Output the (X, Y) coordinate of the center of the cell containing the given text.  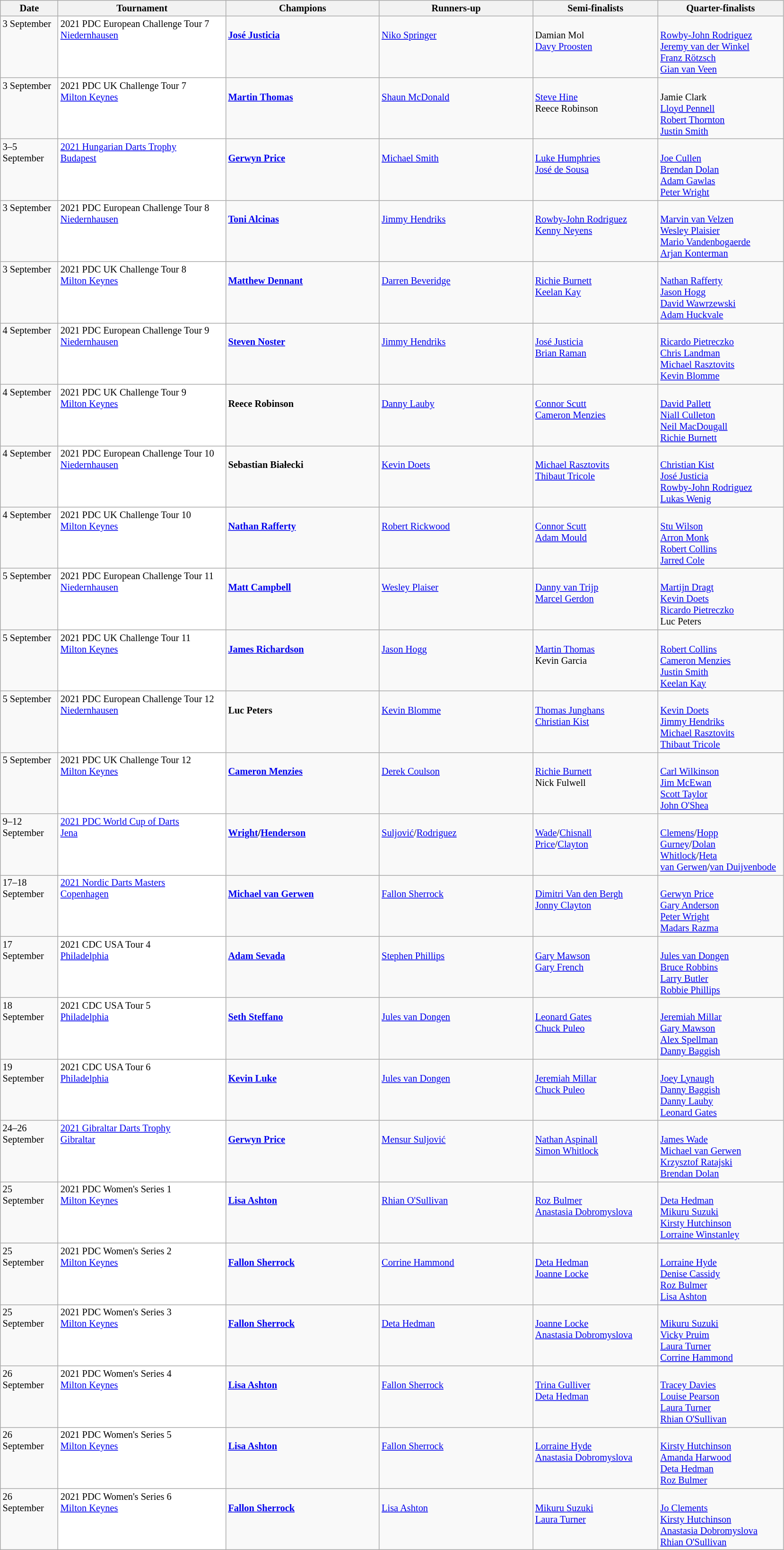
Deta Hedman Mikuru Suzuki Kirsty Hutchinson Lorraine Winstanley (721, 1212)
Connor Scutt Cameron Menzies (596, 415)
Lorraine Hyde Anastasia Dobromyslova (596, 1458)
Jo Clements Kirsty Hutchinson Anastasia Dobromyslova Rhian O'Sullivan (721, 1519)
José Justicia (303, 47)
Kevin Blomme (456, 722)
Luc Peters (303, 722)
Robert Collins Cameron Menzies Justin Smith Keelan Kay (721, 661)
19 September (29, 1090)
3–5 September (29, 169)
9–12 September (29, 845)
Christian Kist José Justicia Rowby-John Rodriguez Lukas Wenig (721, 476)
José Justicia Brian Raman (596, 353)
Quarter-finalists (721, 8)
Suljović/Rodriguez (456, 845)
Nathan Rafferty (303, 537)
2021 CDC USA Tour 6 Philadelphia (142, 1090)
2021 PDC UK Challenge Tour 12 Milton Keynes (142, 783)
Martin Thomas Kevin Garcia (596, 661)
Mikuru Suzuki Vicky Pruim Laura Turner Corrine Hammond (721, 1335)
2021 PDC Women's Series 4 Milton Keynes (142, 1396)
Robert Rickwood (456, 537)
2021 PDC European Challenge Tour 12 Niedernhausen (142, 722)
Matthew Dennant (303, 292)
Champions (303, 8)
Shaun McDonald (456, 108)
Connor Scutt Adam Mould (596, 537)
2021 PDC Women's Series 6 Milton Keynes (142, 1519)
Niko Springer (456, 47)
24–26 September (29, 1151)
Adam Sevada (303, 967)
Richie Burnett Nick Fulwell (596, 783)
Tournament (142, 8)
Steve Hine Reece Robinson (596, 108)
2021 PDC Women's Series 5 Milton Keynes (142, 1458)
Wade/Chisnall Price/Clayton (596, 845)
Gary Mawson Gary French (596, 967)
Michael van Gerwen (303, 906)
2021 PDC UK Challenge Tour 10 Milton Keynes (142, 537)
Stephen Phillips (456, 967)
2021 PDC European Challenge Tour 11 Niedernhausen (142, 599)
2021 PDC World Cup of Darts Jena (142, 845)
Lorraine Hyde Denise Cassidy Roz Bulmer Lisa Ashton (721, 1274)
Rowby-John Rodriguez Kenny Neyens (596, 231)
Nathan Rafferty Jason Hogg David Wawrzewski Adam Huckvale (721, 292)
Gerwyn Price Gary Anderson Peter Wright Madars Razma (721, 906)
Wesley Plaiser (456, 599)
Richie Burnett Keelan Kay (596, 292)
Marvin van Velzen Wesley Plaisier Mario Vandenbogaerde Arjan Konterman (721, 231)
Joey Lynaugh Danny Baggish Danny Lauby Leonard Gates (721, 1090)
Deta Hedman (456, 1335)
Tracey Davies Louise Pearson Laura Turner Rhian O'Sullivan (721, 1396)
Luke Humphries José de Sousa (596, 169)
Thomas Junghans Christian Kist (596, 722)
Derek Coulson (456, 783)
Wright/Henderson (303, 845)
2021 PDC European Challenge Tour 9 Niedernhausen (142, 353)
2021 Hungarian Darts Trophy Budapest (142, 169)
Clemens/Hopp Gurney/Dolan Whitlock/Heta van Gerwen/van Duijvenbode (721, 845)
Michael Rasztovits Thibaut Tricole (596, 476)
2021 PDC European Challenge Tour 10 Niedernhausen (142, 476)
2021 PDC Women's Series 3 Milton Keynes (142, 1335)
Carl Wilkinson Jim McEwan Scott Taylor John O'Shea (721, 783)
Leonard Gates Chuck Puleo (596, 1028)
Trina Gulliver Deta Hedman (596, 1396)
Roz Bulmer Anastasia Dobromyslova (596, 1212)
Darren Beveridge (456, 292)
Kevin Doets Jimmy Hendriks Michael Rasztovits Thibaut Tricole (721, 722)
Sebastian Białecki (303, 476)
Deta Hedman Joanne Locke (596, 1274)
Kirsty Hutchinson Amanda Harwood Deta Hedman Roz Bulmer (721, 1458)
Nathan Aspinall Simon Whitlock (596, 1151)
2021 PDC European Challenge Tour 7 Niedernhausen (142, 47)
Martin Thomas (303, 108)
Jules van Dongen Bruce Robbins Larry Butler Robbie Phillips (721, 967)
2021 PDC UK Challenge Tour 7 Milton Keynes (142, 108)
2021 PDC UK Challenge Tour 9 Milton Keynes (142, 415)
Jeremiah Millar Chuck Puleo (596, 1090)
Stu Wilson Arron Monk Robert Collins Jarred Cole (721, 537)
Rowby-John Rodriguez Jeremy van der Winkel Franz Rötzsch Gian van Veen (721, 47)
Date (29, 8)
Toni Alcinas (303, 231)
Jason Hogg (456, 661)
Rhian O'Sullivan (456, 1212)
James Wade Michael van Gerwen Krzysztof Ratajski Brendan Dolan (721, 1151)
Joe Cullen Brendan Dolan Adam Gawlas Peter Wright (721, 169)
Semi-finalists (596, 8)
Kevin Luke (303, 1090)
Reece Robinson (303, 415)
Matt Campbell (303, 599)
James Richardson (303, 661)
18 September (29, 1028)
Mensur Suljović (456, 1151)
17–18 September (29, 906)
Dimitri Van den Bergh Jonny Clayton (596, 906)
Mikuru Suzuki Laura Turner (596, 1519)
Seth Steffano (303, 1028)
2021 Gibraltar Darts Trophy Gibraltar (142, 1151)
Runners-up (456, 8)
2021 CDC USA Tour 5 Philadelphia (142, 1028)
2021 PDC UK Challenge Tour 11 Milton Keynes (142, 661)
2021 Nordic Darts Masters Copenhagen (142, 906)
David Pallett Niall Culleton Neil MacDougall Richie Burnett (721, 415)
17 September (29, 967)
Jeremiah Millar Gary Mawson Alex Spellman Danny Baggish (721, 1028)
2021 PDC Women's Series 2 Milton Keynes (142, 1274)
Michael Smith (456, 169)
Danny van Trijp Marcel Gerdon (596, 599)
Danny Lauby (456, 415)
Jamie Clark Lloyd Pennell Robert Thornton Justin Smith (721, 108)
Ricardo Pietreczko Chris Landman Michael Rasztovits Kevin Blomme (721, 353)
2021 CDC USA Tour 4 Philadelphia (142, 967)
2021 PDC European Challenge Tour 8 Niedernhausen (142, 231)
Martijn Dragt Kevin Doets Ricardo Pietreczko Luc Peters (721, 599)
Corrine Hammond (456, 1274)
2021 PDC Women's Series 1 Milton Keynes (142, 1212)
Joanne Locke Anastasia Dobromyslova (596, 1335)
Steven Noster (303, 353)
2021 PDC UK Challenge Tour 8 Milton Keynes (142, 292)
Kevin Doets (456, 476)
Cameron Menzies (303, 783)
Damian Mol Davy Proosten (596, 47)
